Scan for the cell matching the given text and deliver its (X, Y) coordinate at center. 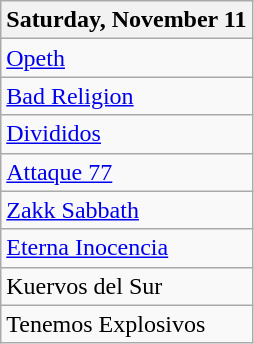
Tenemos Explosivos (126, 324)
Zakk Sabbath (126, 210)
Bad Religion (126, 96)
Attaque 77 (126, 172)
Opeth (126, 58)
Kuervos del Sur (126, 286)
Saturday, November 11 (126, 20)
Divididos (126, 134)
Eterna Inocencia (126, 248)
